Extract the [X, Y] coordinate from the center of the cell holding the provided text.  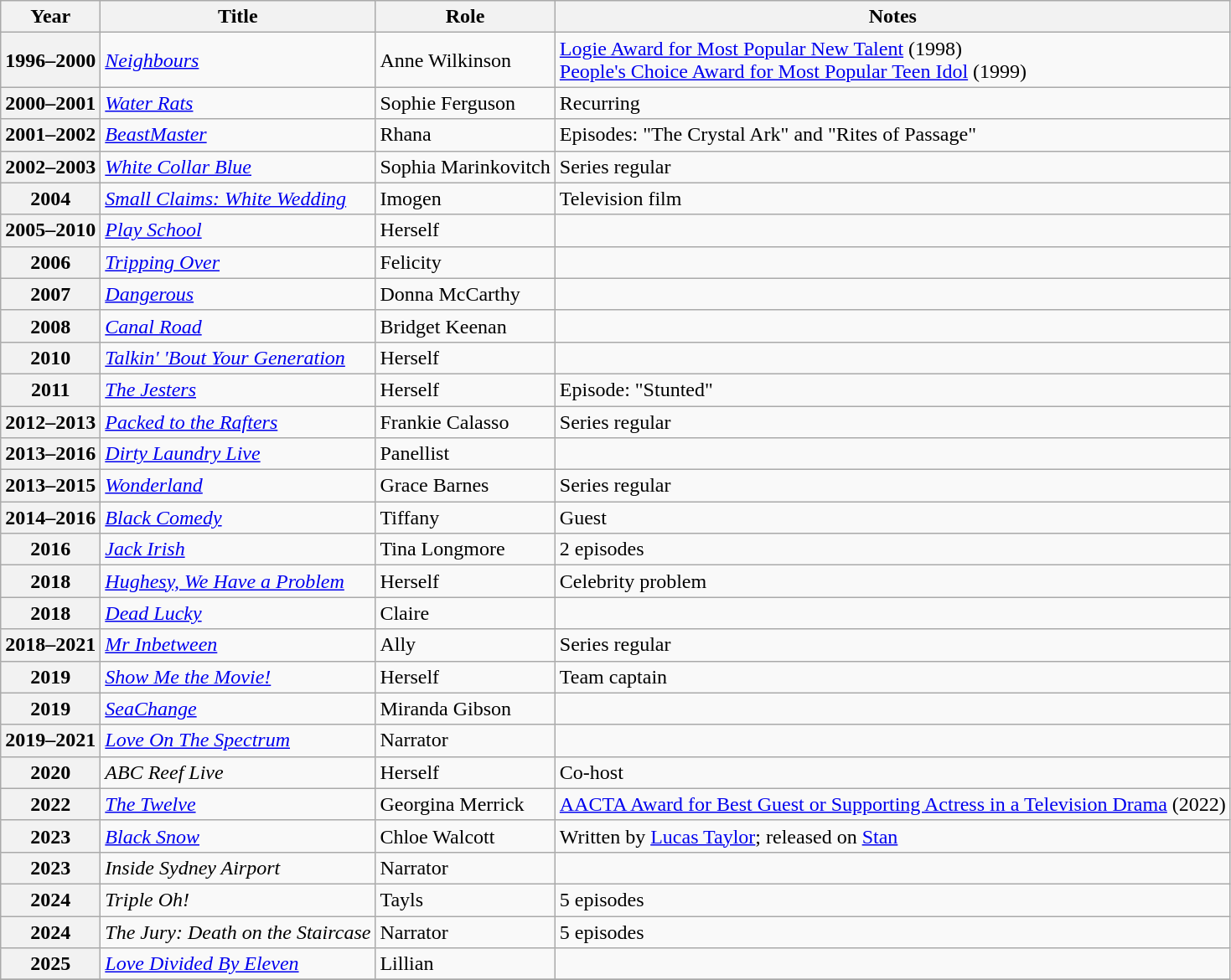
Inside Sydney Airport [238, 868]
The Twelve [238, 804]
Ally [465, 645]
Title [238, 17]
2005–2010 [50, 230]
Tiffany [465, 518]
Claire [465, 613]
Anne Wilkinson [465, 60]
Black Snow [238, 836]
2010 [50, 358]
Team captain [892, 677]
1996–2000 [50, 60]
Episode: "Stunted" [892, 389]
Jack Irish [238, 549]
2000–2001 [50, 103]
The Jury: Death on the Staircase [238, 932]
Sophia Marinkovitch [465, 167]
Felicity [465, 262]
The Jesters [238, 389]
ABC Reef Live [238, 772]
Water Rats [238, 103]
2006 [50, 262]
Canal Road [238, 326]
Episodes: "The Crystal Ark" and "Rites of Passage" [892, 135]
Play School [238, 230]
Georgina Merrick [465, 804]
Recurring [892, 103]
Celebrity problem [892, 581]
Role [465, 17]
Hughesy, We Have a Problem [238, 581]
Tripping Over [238, 262]
2022 [50, 804]
Grace Barnes [465, 486]
2012–2013 [50, 421]
2018–2021 [50, 645]
AACTA Award for Best Guest or Supporting Actress in a Television Drama (2022) [892, 804]
SeaChange [238, 709]
Panellist [465, 454]
2016 [50, 549]
Talkin' 'Bout Your Generation [238, 358]
Co-host [892, 772]
Tayls [465, 900]
Notes [892, 17]
Miranda Gibson [465, 709]
Mr Inbetween [238, 645]
2001–2002 [50, 135]
Guest [892, 518]
Logie Award for Most Popular New Talent (1998)People's Choice Award for Most Popular Teen Idol (1999) [892, 60]
Tina Longmore [465, 549]
Donna McCarthy [465, 294]
Triple Oh! [238, 900]
Rhana [465, 135]
Black Comedy [238, 518]
Show Me the Movie! [238, 677]
Small Claims: White Wedding [238, 199]
Lillian [465, 964]
2002–2003 [50, 167]
Year [50, 17]
2025 [50, 964]
Frankie Calasso [465, 421]
2008 [50, 326]
Written by Lucas Taylor; released on Stan [892, 836]
Chloe Walcott [465, 836]
Television film [892, 199]
White Collar Blue [238, 167]
Dirty Laundry Live [238, 454]
BeastMaster [238, 135]
Dangerous [238, 294]
Bridget Keenan [465, 326]
Wonderland [238, 486]
Packed to the Rafters [238, 421]
2020 [50, 772]
Love On The Spectrum [238, 740]
2013–2016 [50, 454]
Love Divided By Eleven [238, 964]
2013–2015 [50, 486]
Sophie Ferguson [465, 103]
Neighbours [238, 60]
2019–2021 [50, 740]
2 episodes [892, 549]
2004 [50, 199]
2011 [50, 389]
2014–2016 [50, 518]
2007 [50, 294]
Dead Lucky [238, 613]
Imogen [465, 199]
